Detect which cell encompasses the target text, then output its [X, Y] center coordinate. 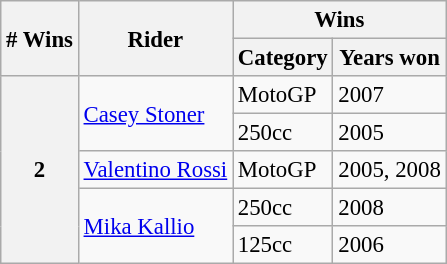
Category [283, 58]
Valentino Rossi [155, 170]
Casey Stoner [155, 114]
Mika Kallio [155, 226]
2007 [390, 95]
2005 [390, 133]
Wins [340, 20]
2 [40, 170]
2006 [390, 245]
# Wins [40, 38]
Rider [155, 38]
125cc [283, 245]
Years won [390, 58]
2008 [390, 208]
2005, 2008 [390, 170]
